Output the (x, y) coordinate of the center of the cell containing the given text.  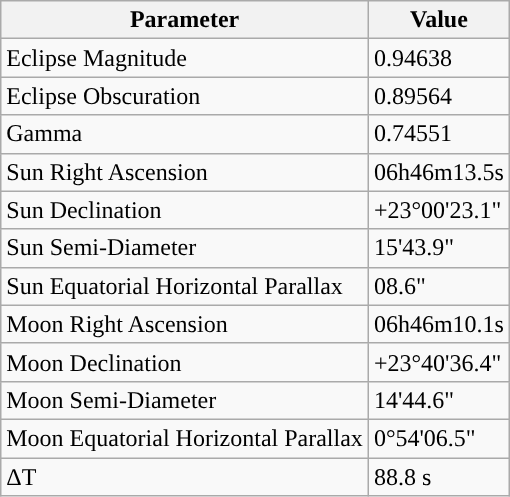
Sun Semi-Diameter (185, 248)
Value (438, 20)
Sun Declination (185, 210)
Moon Declination (185, 362)
0°54'06.5" (438, 438)
Parameter (185, 20)
Eclipse Magnitude (185, 58)
ΔT (185, 477)
Moon Equatorial Horizontal Parallax (185, 438)
Eclipse Obscuration (185, 96)
Moon Semi-Diameter (185, 400)
0.74551 (438, 134)
0.94638 (438, 58)
Moon Right Ascension (185, 324)
0.89564 (438, 96)
14'44.6" (438, 400)
+23°40'36.4" (438, 362)
Gamma (185, 134)
06h46m13.5s (438, 172)
Sun Right Ascension (185, 172)
88.8 s (438, 477)
Sun Equatorial Horizontal Parallax (185, 286)
15'43.9" (438, 248)
08.6" (438, 286)
+23°00'23.1" (438, 210)
06h46m10.1s (438, 324)
